Output the (X, Y) coordinate of the center of the cell containing the given text.  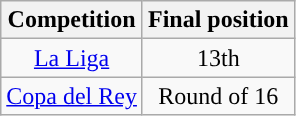
Competition (72, 20)
Copa del Rey (72, 96)
Final position (218, 20)
13th (218, 58)
La Liga (72, 58)
Round of 16 (218, 96)
